Identify which cell holds the provided text, then report its (X, Y) central coordinate. 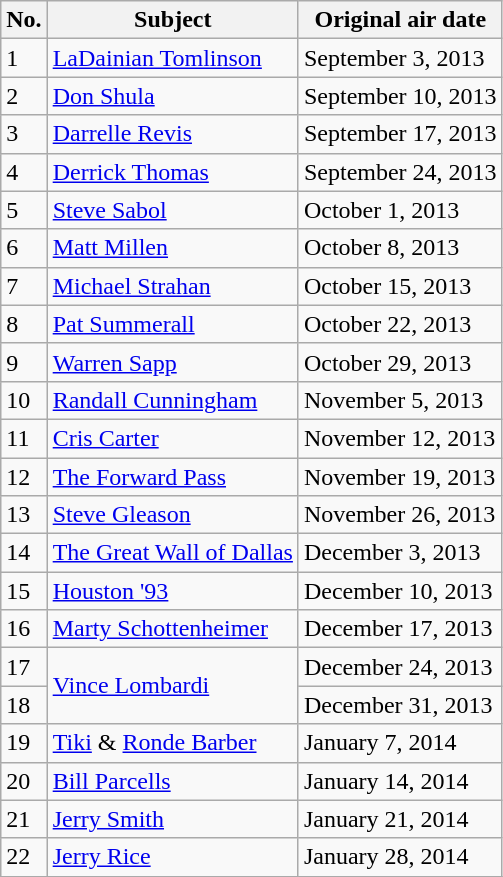
13 (24, 515)
October 1, 2013 (400, 210)
7 (24, 286)
17 (24, 667)
Steve Sabol (172, 210)
Matt Millen (172, 248)
January 7, 2014 (400, 743)
22 (24, 857)
16 (24, 629)
November 19, 2013 (400, 477)
8 (24, 324)
November 12, 2013 (400, 438)
November 5, 2013 (400, 400)
Marty Schottenheimer (172, 629)
1 (24, 58)
October 15, 2013 (400, 286)
11 (24, 438)
December 24, 2013 (400, 667)
5 (24, 210)
January 28, 2014 (400, 857)
15 (24, 591)
October 8, 2013 (400, 248)
2 (24, 96)
Original air date (400, 20)
Bill Parcells (172, 781)
October 29, 2013 (400, 362)
December 3, 2013 (400, 553)
Derrick Thomas (172, 172)
November 26, 2013 (400, 515)
No. (24, 20)
Jerry Rice (172, 857)
September 17, 2013 (400, 134)
January 14, 2014 (400, 781)
The Forward Pass (172, 477)
4 (24, 172)
6 (24, 248)
September 3, 2013 (400, 58)
21 (24, 819)
Michael Strahan (172, 286)
Randall Cunningham (172, 400)
LaDainian Tomlinson (172, 58)
3 (24, 134)
Jerry Smith (172, 819)
14 (24, 553)
Houston '93 (172, 591)
Tiki & Ronde Barber (172, 743)
12 (24, 477)
October 22, 2013 (400, 324)
December 17, 2013 (400, 629)
9 (24, 362)
Steve Gleason (172, 515)
18 (24, 705)
December 10, 2013 (400, 591)
Don Shula (172, 96)
19 (24, 743)
Darrelle Revis (172, 134)
10 (24, 400)
Cris Carter (172, 438)
Warren Sapp (172, 362)
Subject (172, 20)
The Great Wall of Dallas (172, 553)
January 21, 2014 (400, 819)
September 10, 2013 (400, 96)
December 31, 2013 (400, 705)
Vince Lombardi (172, 686)
September 24, 2013 (400, 172)
Pat Summerall (172, 324)
20 (24, 781)
